From the cell containing the given text, extract its center point as (X, Y) coordinate. 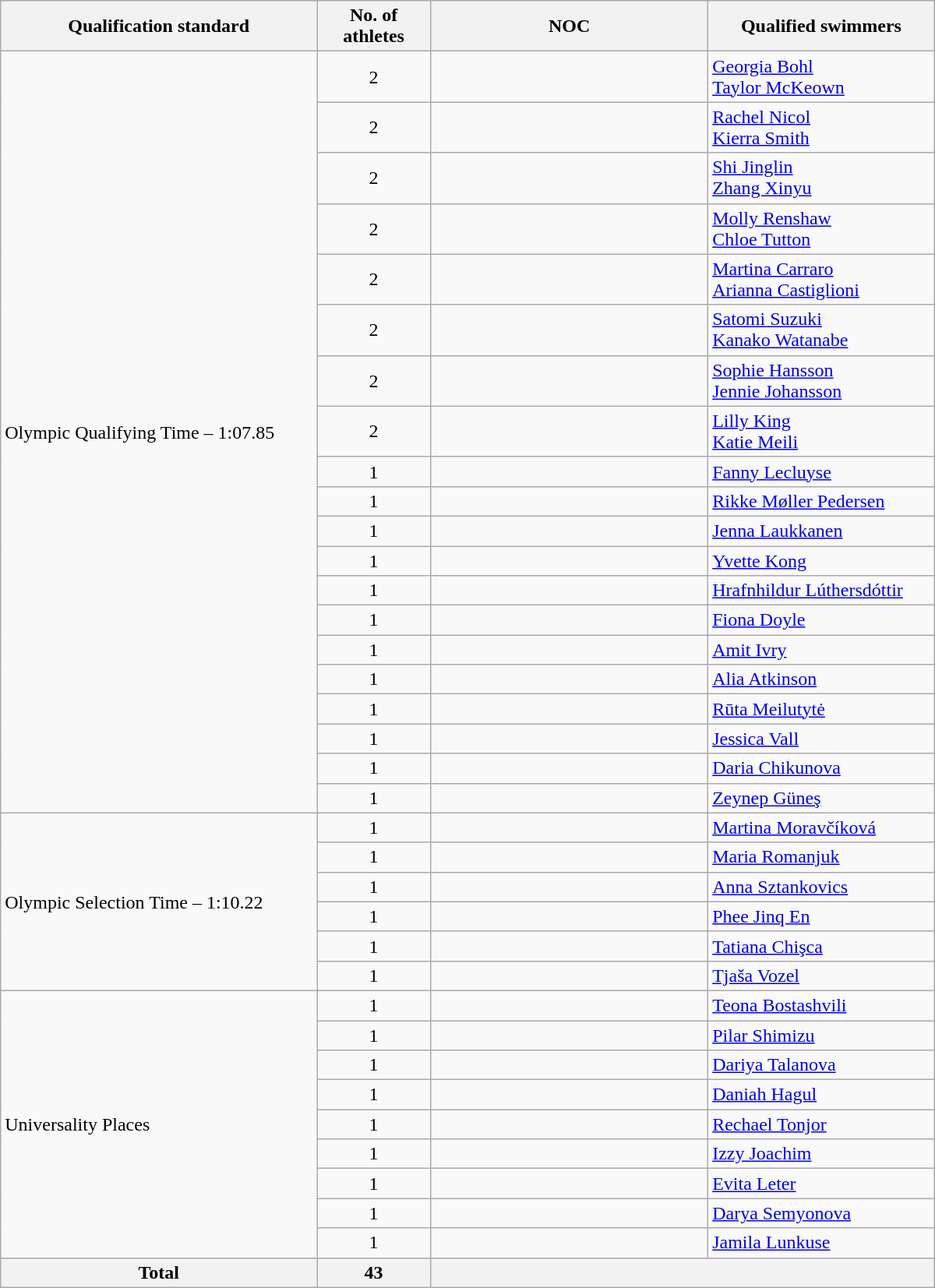
Molly RenshawChloe Tutton (821, 229)
Rechael Tonjor (821, 1124)
Amit Ivry (821, 650)
Daria Chikunova (821, 768)
No. of athletes (374, 26)
Teona Bostashvili (821, 1005)
Georgia BohlTaylor McKeown (821, 76)
Qualified swimmers (821, 26)
Fiona Doyle (821, 620)
Anna Sztankovics (821, 887)
Rachel NicolKierra Smith (821, 128)
Rūta Meilutytė (821, 709)
Dariya Talanova (821, 1065)
Phee Jinq En (821, 916)
Jenna Laukkanen (821, 531)
43 (374, 1272)
Fanny Lecluyse (821, 471)
Zeynep Güneş (821, 798)
Tjaša Vozel (821, 976)
Pilar Shimizu (821, 1036)
Tatiana Chişca (821, 946)
Daniah Hagul (821, 1095)
Total (159, 1272)
NOC (570, 26)
Jessica Vall (821, 739)
Qualification standard (159, 26)
Darya Semyonova (821, 1213)
Yvette Kong (821, 560)
Shi JinglinZhang Xinyu (821, 178)
Rikke Møller Pedersen (821, 501)
Hrafnhildur Lúthersdóttir (821, 591)
Evita Leter (821, 1184)
Olympic Qualifying Time – 1:07.85 (159, 432)
Martina CarraroArianna Castiglioni (821, 279)
Jamila Lunkuse (821, 1243)
Maria Romanjuk (821, 857)
Universality Places (159, 1124)
Martina Moravčíková (821, 827)
Alia Atkinson (821, 679)
Lilly KingKatie Meili (821, 432)
Sophie HanssonJennie Johansson (821, 380)
Olympic Selection Time – 1:10.22 (159, 902)
Satomi SuzukiKanako Watanabe (821, 330)
Izzy Joachim (821, 1154)
